Scan for the cell matching the given text and deliver its [X, Y] coordinate at center. 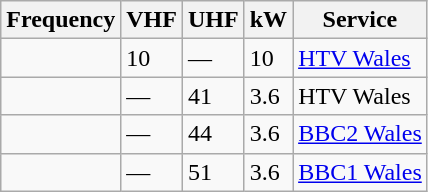
44 [213, 134]
VHF [152, 20]
51 [213, 172]
41 [213, 96]
kW [268, 20]
Service [360, 20]
BBC2 Wales [360, 134]
Frequency [61, 20]
UHF [213, 20]
BBC1 Wales [360, 172]
